From the cell containing the given text, extract its center point as [X, Y] coordinate. 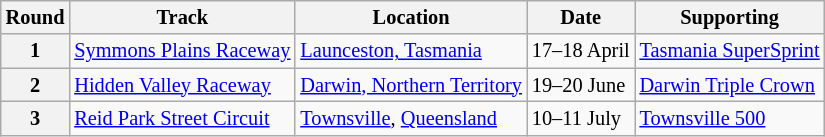
2 [36, 85]
10–11 July [581, 118]
Darwin, Northern Territory [411, 85]
Townsville 500 [730, 118]
19–20 June [581, 85]
Track [182, 17]
Tasmania SuperSprint [730, 51]
Round [36, 17]
Reid Park Street Circuit [182, 118]
Launceston, Tasmania [411, 51]
3 [36, 118]
17–18 April [581, 51]
Darwin Triple Crown [730, 85]
Townsville, Queensland [411, 118]
Hidden Valley Raceway [182, 85]
Location [411, 17]
Symmons Plains Raceway [182, 51]
Date [581, 17]
1 [36, 51]
Supporting [730, 17]
